Detect which cell encompasses the target text, then output its [X, Y] center coordinate. 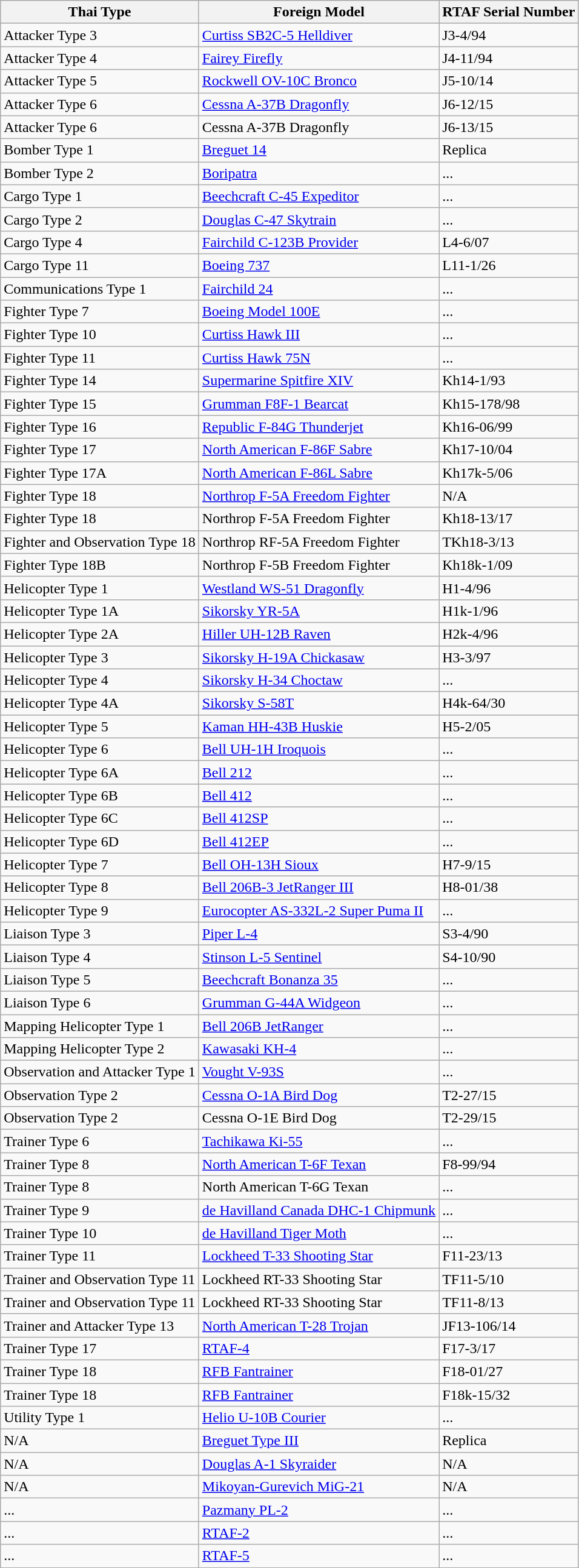
Cargo Type 4 [100, 242]
Kh16-06/99 [509, 427]
Curtiss Hawk 75N [319, 358]
Foreign Model [319, 12]
North American T-28 Trojan [319, 1325]
Bomber Type 2 [100, 173]
Helicopter Type 8 [100, 888]
de Havilland Canada DHC-1 Chipmunk [319, 1210]
Kaman HH-43B Huskie [319, 726]
Helicopter Type 9 [100, 911]
North American T-6F Texan [319, 1164]
Attacker Type 4 [100, 58]
Vought V-93S [319, 1072]
Curtiss SB2C-5 Helldiver [319, 35]
Fighter Type 14 [100, 381]
North American F-86L Sabre [319, 473]
Boeing 737 [319, 265]
JF13-106/14 [509, 1325]
F8-99/94 [509, 1164]
Fairchild 24 [319, 289]
Kh17k-5/06 [509, 473]
Attacker Type 3 [100, 35]
Trainer Type 6 [100, 1141]
Fighter and Observation Type 18 [100, 542]
J5-10/14 [509, 81]
Republic F-84G Thunderjet [319, 427]
F18k-15/32 [509, 1394]
Helicopter Type 7 [100, 865]
F18-01/27 [509, 1371]
Helicopter Type 1A [100, 611]
Eurocopter AS-332L-2 Super Puma II [319, 911]
Breguet 14 [319, 150]
Bell UH-1H Iroquois [319, 749]
Cargo Type 11 [100, 265]
Kawasaki KH-4 [319, 1049]
H4k-64/30 [509, 703]
Liaison Type 4 [100, 957]
Douglas C-47 Skytrain [319, 219]
Stinson L-5 Sentinel [319, 957]
S4-10/90 [509, 957]
Pazmany PL-2 [319, 1510]
Curtiss Hawk III [319, 335]
Westland WS-51 Dragonfly [319, 588]
Sikorsky H-19A Chickasaw [319, 657]
H7-9/15 [509, 865]
Trainer Type 10 [100, 1233]
Fighter Type 18B [100, 565]
Breguet Type III [319, 1441]
Piper L-4 [319, 934]
Liaison Type 6 [100, 1003]
Supermarine Spitfire XIV [319, 381]
Helicopter Type 6D [100, 842]
Helicopter Type 6 [100, 749]
Fighter Type 17 [100, 450]
Bell 412EP [319, 842]
TF11-5/10 [509, 1279]
H5-2/05 [509, 726]
H1k-1/96 [509, 611]
Kh18-13/17 [509, 519]
Rockwell OV-10C Bronco [319, 81]
J4-11/94 [509, 58]
Fairey Firefly [319, 58]
Trainer Type 11 [100, 1256]
Tachikawa Ki-55 [319, 1141]
Bomber Type 1 [100, 150]
Trainer Type 17 [100, 1348]
H8-01/38 [509, 888]
Mapping Helicopter Type 2 [100, 1049]
Sikorsky H-34 Choctaw [319, 680]
Fighter Type 10 [100, 335]
J6-13/15 [509, 127]
Kh14-1/93 [509, 381]
H3-3/97 [509, 657]
Fighter Type 15 [100, 404]
Bell OH-13H Sioux [319, 865]
TF11-8/13 [509, 1302]
North American F-86F Sabre [319, 450]
Fighter Type 16 [100, 427]
Lockheed T-33 Shooting Star [319, 1256]
Kh15-178/98 [509, 404]
Observation and Attacker Type 1 [100, 1072]
H2k-4/96 [509, 634]
Communications Type 1 [100, 289]
Trainer and Attacker Type 13 [100, 1325]
TKh18-3/13 [509, 542]
J3-4/94 [509, 35]
Douglas A-1 Skyraider [319, 1464]
Trainer Type 9 [100, 1210]
Helio U-10B Courier [319, 1418]
Helicopter Type 6C [100, 819]
Boeing Model 100E [319, 312]
RTAF-4 [319, 1348]
J6-12/15 [509, 104]
Fighter Type 7 [100, 312]
T2-27/15 [509, 1095]
Utility Type 1 [100, 1418]
L11-1/26 [509, 265]
Beechcraft C-45 Expeditor [319, 196]
Grumman G-44A Widgeon [319, 1003]
Helicopter Type 6A [100, 772]
T2-29/15 [509, 1118]
Bell 412 [319, 796]
Helicopter Type 3 [100, 657]
Fighter Type 17A [100, 473]
de Havilland Tiger Moth [319, 1233]
S3-4/90 [509, 934]
Helicopter Type 4 [100, 680]
L4-6/07 [509, 242]
Mikoyan-Gurevich MiG-21 [319, 1487]
Helicopter Type 4A [100, 703]
Attacker Type 5 [100, 81]
Bell 412SP [319, 819]
F17-3/17 [509, 1348]
RTAF Serial Number [509, 12]
Helicopter Type 6B [100, 796]
Mapping Helicopter Type 1 [100, 1026]
F11-23/13 [509, 1256]
Cessna O-1E Bird Dog [319, 1118]
North American T-6G Texan [319, 1187]
Cargo Type 2 [100, 219]
Boripatra [319, 173]
Helicopter Type 2A [100, 634]
Helicopter Type 5 [100, 726]
Cargo Type 1 [100, 196]
Liaison Type 5 [100, 980]
H1-4/96 [509, 588]
Bell 206B JetRanger [319, 1026]
Kh18k-1/09 [509, 565]
Sikorsky S-58T [319, 703]
Fighter Type 11 [100, 358]
Fairchild C-123B Provider [319, 242]
Northrop RF-5A Freedom Fighter [319, 542]
Northrop F-5B Freedom Fighter [319, 565]
RTAF-2 [319, 1533]
Sikorsky YR-5A [319, 611]
Helicopter Type 1 [100, 588]
Cessna O-1A Bird Dog [319, 1095]
Hiller UH-12B Raven [319, 634]
Bell 206B-3 JetRanger III [319, 888]
Thai Type [100, 12]
Bell 212 [319, 772]
Grumman F8F-1 Bearcat [319, 404]
RTAF-5 [319, 1556]
Kh17-10/04 [509, 450]
Beechcraft Bonanza 35 [319, 980]
Liaison Type 3 [100, 934]
